Detect which cell encompasses the target text, then output its (X, Y) center coordinate. 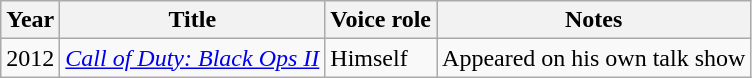
Call of Duty: Black Ops II (192, 58)
2012 (30, 58)
Appeared on his own talk show (594, 58)
Year (30, 20)
Voice role (381, 20)
Title (192, 20)
Notes (594, 20)
Himself (381, 58)
